Return (X, Y) of the center of cell containing provided text 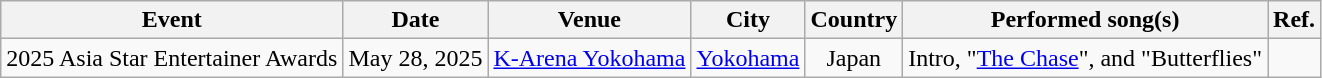
Ref. (1294, 20)
Event (172, 20)
Japan (854, 58)
2025 Asia Star Entertainer Awards (172, 58)
Venue (590, 20)
May 28, 2025 (416, 58)
Country (854, 20)
Intro, "The Chase", and "Butterflies" (1086, 58)
Yokohama (748, 58)
Date (416, 20)
K-Arena Yokohama (590, 58)
Performed song(s) (1086, 20)
City (748, 20)
